Return (x, y) of the center of cell containing provided text 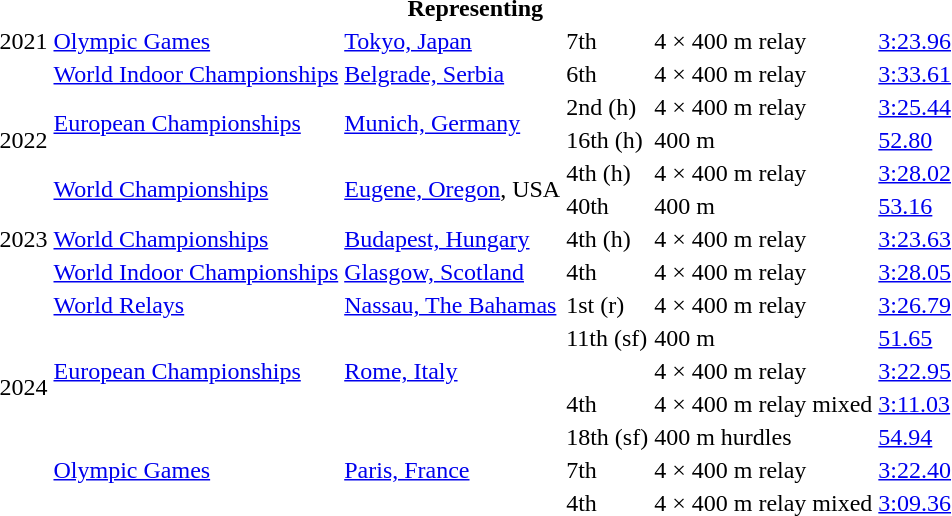
16th (h) (608, 140)
Munich, Germany (452, 124)
6th (608, 74)
Belgrade, Serbia (452, 74)
Nassau, The Bahamas (452, 305)
Rome, Italy (452, 371)
11th (sf) (608, 338)
2nd (h) (608, 107)
400 m hurdles (764, 437)
Olympic Games (196, 41)
18th (sf) (608, 437)
40th (608, 206)
Eugene, Oregon, USA (452, 190)
World Relays (196, 305)
Tokyo, Japan (452, 41)
Glasgow, Scotland (452, 272)
1st (r) (608, 305)
4 × 400 m relay mixed (764, 404)
Budapest, Hungary (452, 239)
